Return the [x, y] coordinate for the center point of the cell that contains the specified text.  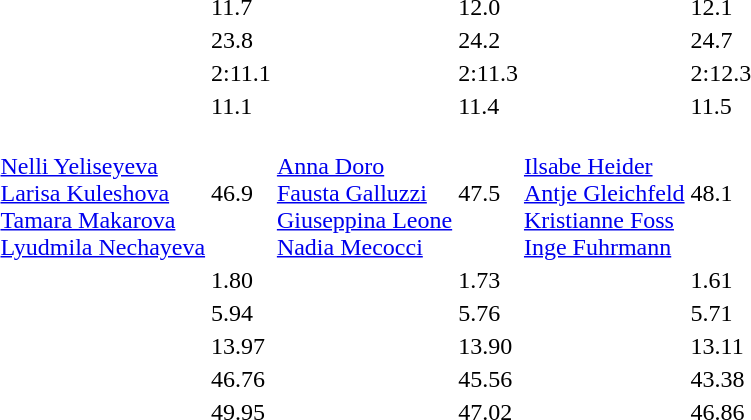
13.90 [488, 346]
Ilsabe HeiderAntje GleichfeldKristianne FossInge Fuhrmann [604, 193]
23.8 [242, 40]
1.73 [488, 280]
13.97 [242, 346]
5.94 [242, 313]
2:11.1 [242, 73]
24.2 [488, 40]
5.76 [488, 313]
46.9 [242, 193]
46.76 [242, 379]
11.1 [242, 106]
Anna DoroFausta GalluzziGiuseppina LeoneNadia Mecocci [364, 193]
47.5 [488, 193]
1.80 [242, 280]
2:11.3 [488, 73]
11.4 [488, 106]
45.56 [488, 379]
